Output the (X, Y) coordinate of the center of the cell containing the given text.  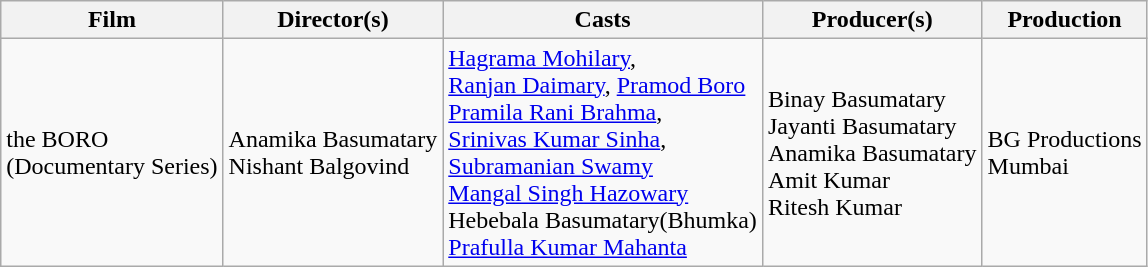
Anamika BasumataryNishant Balgovind (333, 152)
BG ProductionsMumbai (1064, 152)
Film (112, 20)
Production (1064, 20)
Binay BasumataryJayanti BasumataryAnamika BasumataryAmit KumarRitesh Kumar (872, 152)
Producer(s) (872, 20)
Director(s) (333, 20)
the BORO(Documentary Series) (112, 152)
Casts (603, 20)
